Pinpoint the cell where the given text exists, returning its [x, y] midpoint coordinate. 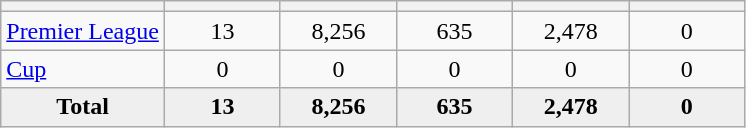
Cup [83, 69]
Total [83, 107]
Premier League [83, 31]
